Identify which cell holds the provided text, then report its (x, y) central coordinate. 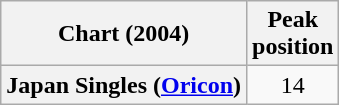
Peakposition (293, 34)
14 (293, 85)
Chart (2004) (124, 34)
Japan Singles (Oricon) (124, 85)
